Detect which cell encompasses the target text, then output its [x, y] center coordinate. 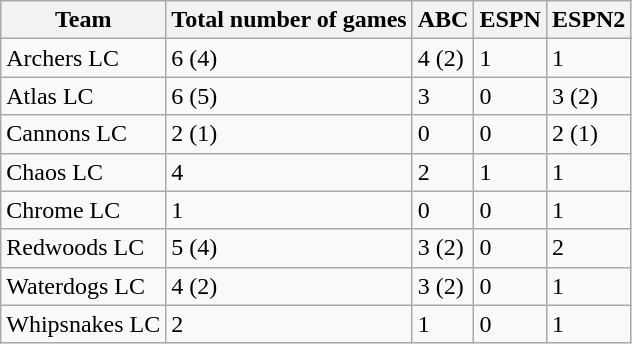
ESPN [510, 20]
Archers LC [84, 58]
6 (5) [289, 96]
Redwoods LC [84, 248]
Chrome LC [84, 210]
3 [443, 96]
Atlas LC [84, 96]
Total number of games [289, 20]
ABC [443, 20]
4 [289, 172]
Chaos LC [84, 172]
ESPN2 [588, 20]
Waterdogs LC [84, 286]
Whipsnakes LC [84, 324]
Team [84, 20]
5 (4) [289, 248]
6 (4) [289, 58]
Cannons LC [84, 134]
